Capture the cell that displays the provided text and extract its (x, y) central coordinate. 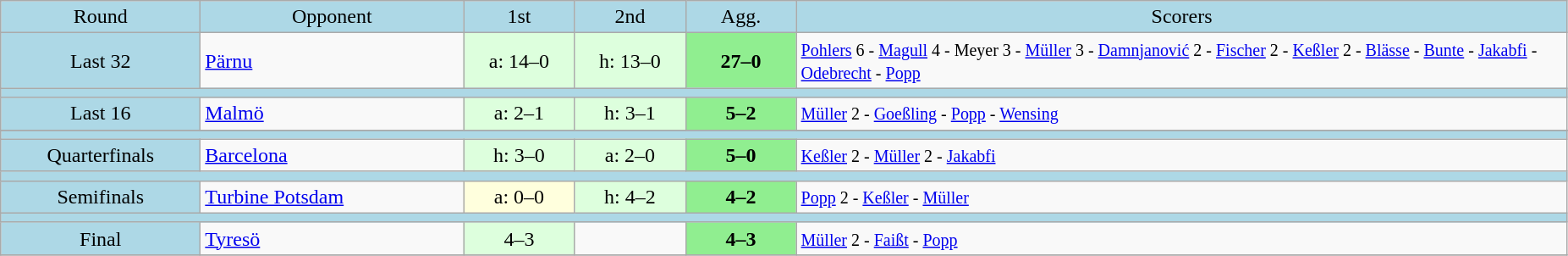
2nd (630, 17)
Agg. (741, 17)
1st (520, 17)
5–0 (741, 155)
Tyresö (332, 238)
Semifinals (101, 197)
Pohlers 6 - Magull 4 - Meyer 3 - Müller 3 - Damnjanović 2 - Fischer 2 - Keßler 2 - Blässe - Bunte - Jakabfi - Odebrecht - Popp (1181, 61)
h: 13–0 (630, 61)
Last 32 (101, 61)
Last 16 (101, 114)
Pärnu (332, 61)
Round (101, 17)
Turbine Potsdam (332, 197)
4–2 (741, 197)
Popp 2 - Keßler - Müller (1181, 197)
a: 14–0 (520, 61)
Keßler 2 - Müller 2 - Jakabfi (1181, 155)
Quarterfinals (101, 155)
Müller 2 - Goeßling - Popp - Wensing (1181, 114)
Scorers (1181, 17)
Barcelona (332, 155)
h: 3–1 (630, 114)
Malmö (332, 114)
Müller 2 - Faißt - Popp (1181, 238)
a: 0–0 (520, 197)
a: 2–1 (520, 114)
27–0 (741, 61)
h: 4–2 (630, 197)
5–2 (741, 114)
a: 2–0 (630, 155)
h: 3–0 (520, 155)
Opponent (332, 17)
Final (101, 238)
